Identify which cell holds the provided text, then report its (x, y) central coordinate. 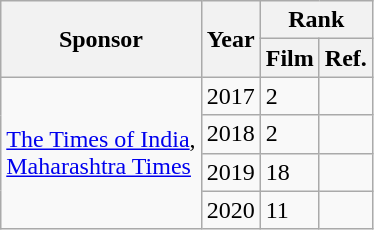
Ref. (346, 58)
The Times of India,Maharashtra Times (101, 153)
Sponsor (101, 39)
2019 (230, 172)
Year (230, 39)
Rank (316, 20)
2017 (230, 96)
11 (290, 210)
Film (290, 58)
2018 (230, 134)
18 (290, 172)
2020 (230, 210)
